Provide the [x, y] coordinate of the cell's center where the given text is located.  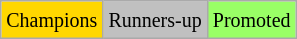
Champions [52, 20]
Promoted [252, 20]
Runners-up [155, 20]
